Capture the cell that displays the provided text and extract its [X, Y] central coordinate. 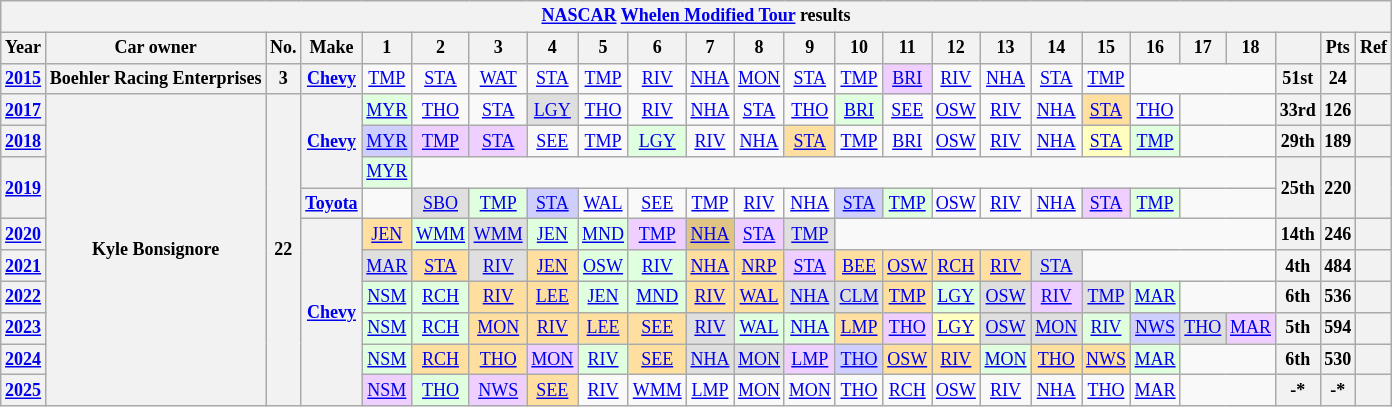
22 [284, 250]
4th [1298, 266]
536 [1338, 296]
2015 [24, 78]
Ref [1374, 48]
4 [552, 48]
14 [1056, 48]
246 [1338, 234]
2018 [24, 140]
Year [24, 48]
12 [956, 48]
10 [859, 48]
16 [1155, 48]
2 [441, 48]
8 [760, 48]
Pts [1338, 48]
17 [1203, 48]
5 [604, 48]
18 [1251, 48]
6 [657, 48]
9 [810, 48]
25th [1298, 188]
13 [1006, 48]
7 [710, 48]
NRP [760, 266]
Boehler Racing Enterprises [155, 78]
24 [1338, 78]
29th [1298, 140]
2023 [24, 328]
15 [1106, 48]
594 [1338, 328]
51st [1298, 78]
189 [1338, 140]
2021 [24, 266]
SBO [441, 204]
11 [908, 48]
1 [387, 48]
BEE [859, 266]
2025 [24, 390]
Car owner [155, 48]
126 [1338, 110]
2022 [24, 296]
33rd [1298, 110]
No. [284, 48]
2019 [24, 188]
2024 [24, 360]
Toyota [332, 204]
WAT [498, 78]
530 [1338, 360]
484 [1338, 266]
NASCAR Whelen Modified Tour results [696, 16]
14th [1298, 234]
Make [332, 48]
2020 [24, 234]
Kyle Bonsignore [155, 250]
5th [1298, 328]
220 [1338, 188]
2017 [24, 110]
CLM [859, 296]
